Identify which cell holds the provided text, then report its [X, Y] central coordinate. 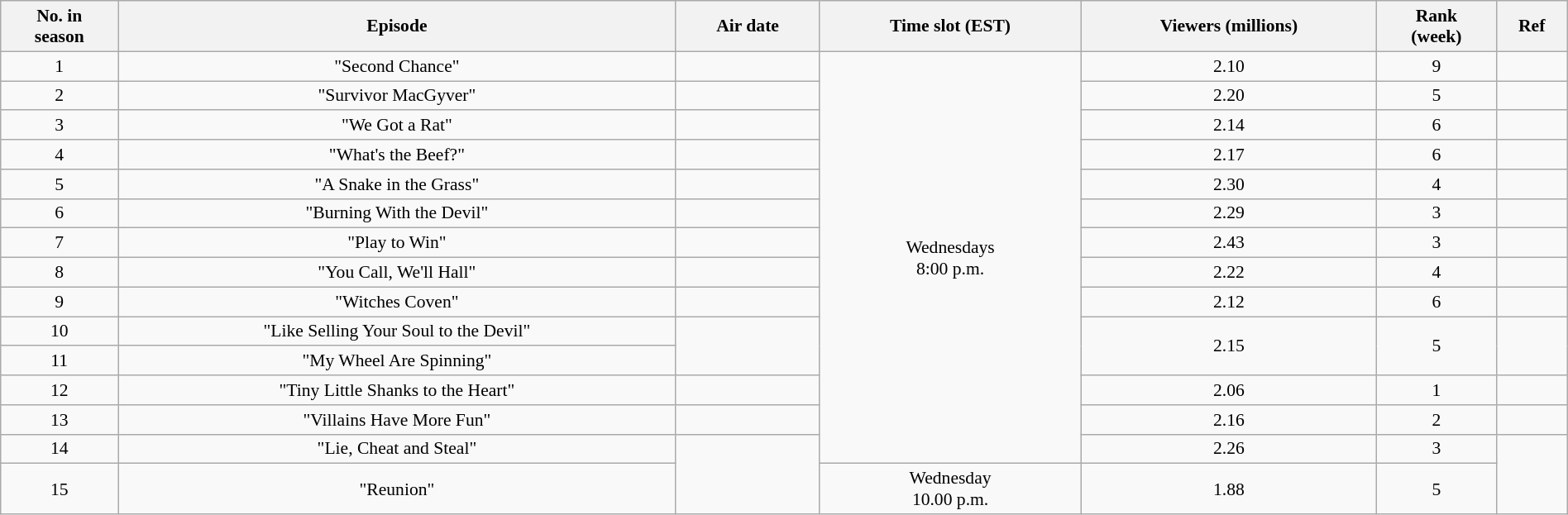
Episode [397, 26]
2.14 [1229, 126]
2.15 [1229, 346]
Air date [748, 26]
"Tiny Little Shanks to the Heart" [397, 390]
2.43 [1229, 243]
8 [60, 273]
"Reunion" [397, 489]
"You Call, We'll Hall" [397, 273]
"A Snake in the Grass" [397, 184]
"My Wheel Are Spinning" [397, 361]
No. inseason [60, 26]
Wednesday 10.00 p.m. [950, 489]
2.16 [1229, 420]
2.26 [1229, 449]
Ref [1532, 26]
2.22 [1229, 273]
12 [60, 390]
2.12 [1229, 302]
2.29 [1229, 213]
"Play to Win" [397, 243]
2.30 [1229, 184]
"What's the Beef?" [397, 155]
11 [60, 361]
13 [60, 420]
7 [60, 243]
"Lie, Cheat and Steal" [397, 449]
2.20 [1229, 96]
2.17 [1229, 155]
"Villains Have More Fun" [397, 420]
Time slot (EST) [950, 26]
15 [60, 489]
"Like Selling Your Soul to the Devil" [397, 331]
"Burning With the Devil" [397, 213]
1.88 [1229, 489]
10 [60, 331]
2.10 [1229, 66]
Rank(week) [1437, 26]
"Survivor MacGyver" [397, 96]
"Witches Coven" [397, 302]
14 [60, 449]
Wednesdays8:00 p.m. [950, 258]
2.06 [1229, 390]
Viewers (millions) [1229, 26]
"Second Chance" [397, 66]
"We Got a Rat" [397, 126]
